Output the [x, y] coordinate of the center of the cell containing the given text.  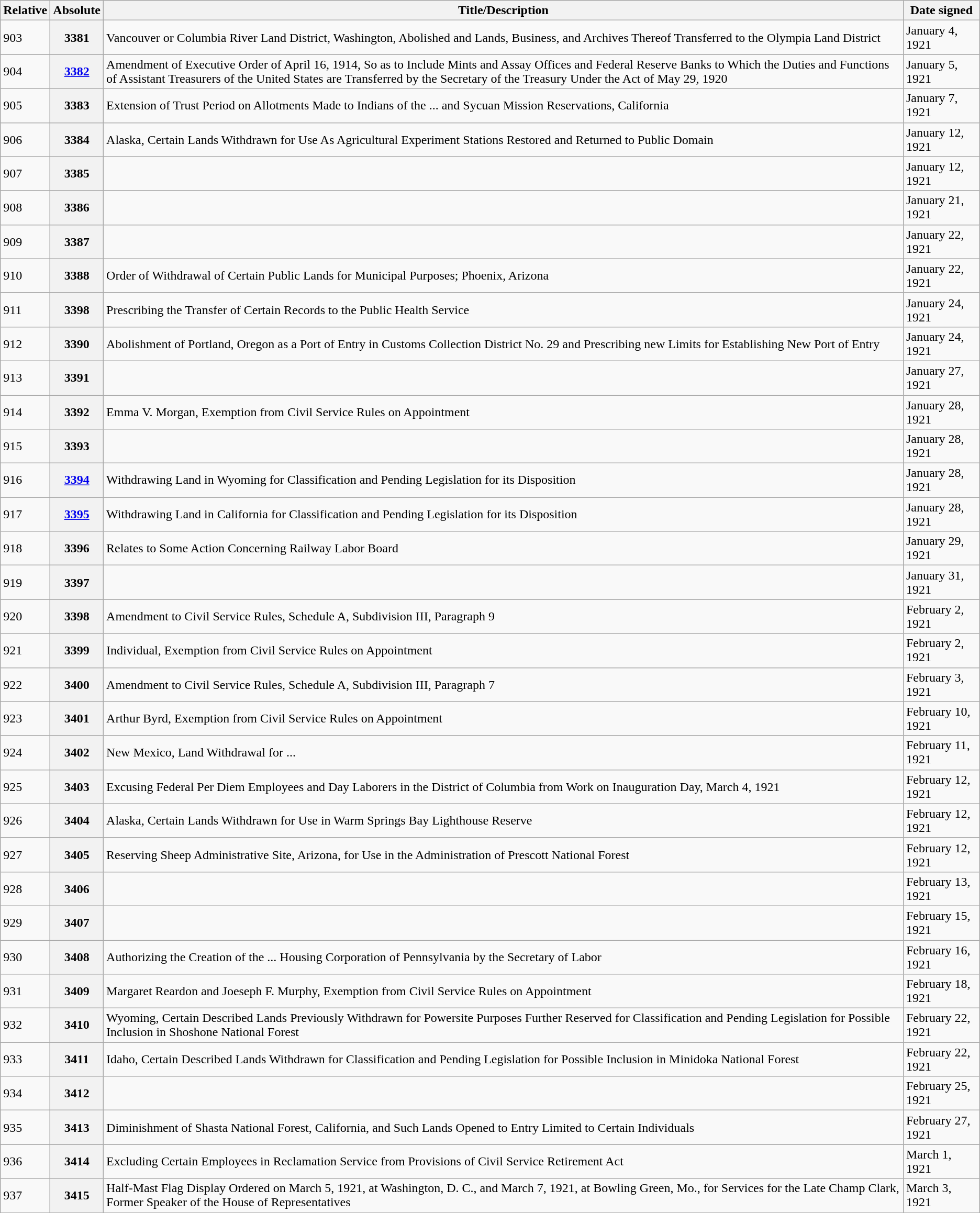
921 [25, 650]
Withdrawing Land in California for Classification and Pending Legislation for its Disposition [504, 514]
Emma V. Morgan, Exemption from Civil Service Rules on Appointment [504, 411]
January 21, 1921 [941, 207]
905 [25, 106]
Reserving Sheep Administrative Site, Arizona, for Use in the Administration of Prescott National Forest [504, 854]
3403 [77, 786]
Extension of Trust Period on Allotments Made to Indians of the ... and Sycuan Mission Reservations, California [504, 106]
February 13, 1921 [941, 889]
3402 [77, 753]
February 3, 1921 [941, 685]
922 [25, 685]
3407 [77, 922]
927 [25, 854]
Vancouver or Columbia River Land District, Washington, Abolished and Lands, Business, and Archives Thereof Transferred to the Olympia Land District [504, 38]
3388 [77, 275]
3384 [77, 139]
904 [25, 71]
Idaho, Certain Described Lands Withdrawn for Classification and Pending Legislation for Possible Inclusion in Minidoka National Forest [504, 1060]
3383 [77, 106]
3408 [77, 957]
3400 [77, 685]
February 10, 1921 [941, 718]
Title/Description [504, 10]
March 1, 1921 [941, 1161]
3382 [77, 71]
3415 [77, 1196]
915 [25, 446]
February 15, 1921 [941, 922]
3390 [77, 343]
Excluding Certain Employees in Reclamation Service from Provisions of Civil Service Retirement Act [504, 1161]
Alaska, Certain Lands Withdrawn for Use in Warm Springs Bay Lighthouse Reserve [504, 821]
909 [25, 242]
908 [25, 207]
923 [25, 718]
Arthur Byrd, Exemption from Civil Service Rules on Appointment [504, 718]
3381 [77, 38]
March 3, 1921 [941, 1196]
3404 [77, 821]
New Mexico, Land Withdrawal for ... [504, 753]
3385 [77, 174]
935 [25, 1128]
907 [25, 174]
910 [25, 275]
919 [25, 582]
916 [25, 481]
926 [25, 821]
914 [25, 411]
February 11, 1921 [941, 753]
Amendment to Civil Service Rules, Schedule A, Subdivision III, Paragraph 9 [504, 617]
3391 [77, 378]
3414 [77, 1161]
Diminishment of Shasta National Forest, California, and Such Lands Opened to Entry Limited to Certain Individuals [504, 1128]
3399 [77, 650]
3395 [77, 514]
3393 [77, 446]
3409 [77, 992]
Amendment to Civil Service Rules, Schedule A, Subdivision III, Paragraph 7 [504, 685]
Absolute [77, 10]
903 [25, 38]
3386 [77, 207]
February 16, 1921 [941, 957]
3410 [77, 1025]
Excusing Federal Per Diem Employees and Day Laborers in the District of Columbia from Work on Inauguration Day, March 4, 1921 [504, 786]
February 25, 1921 [941, 1093]
925 [25, 786]
3413 [77, 1128]
3394 [77, 481]
3412 [77, 1093]
January 27, 1921 [941, 378]
917 [25, 514]
934 [25, 1093]
February 18, 1921 [941, 992]
Withdrawing Land in Wyoming for Classification and Pending Legislation for its Disposition [504, 481]
January 29, 1921 [941, 549]
3411 [77, 1060]
936 [25, 1161]
906 [25, 139]
Alaska, Certain Lands Withdrawn for Use As Agricultural Experiment Stations Restored and Returned to Public Domain [504, 139]
Prescribing the Transfer of Certain Records to the Public Health Service [504, 310]
Date signed [941, 10]
Margaret Reardon and Joeseph F. Murphy, Exemption from Civil Service Rules on Appointment [504, 992]
January 31, 1921 [941, 582]
912 [25, 343]
928 [25, 889]
3397 [77, 582]
920 [25, 617]
Relates to Some Action Concerning Railway Labor Board [504, 549]
932 [25, 1025]
February 27, 1921 [941, 1128]
Authorizing the Creation of the ... Housing Corporation of Pennsylvania by the Secretary of Labor [504, 957]
930 [25, 957]
3392 [77, 411]
937 [25, 1196]
3396 [77, 549]
3401 [77, 718]
January 4, 1921 [941, 38]
Order of Withdrawal of Certain Public Lands for Municipal Purposes; Phoenix, Arizona [504, 275]
933 [25, 1060]
918 [25, 549]
3387 [77, 242]
January 5, 1921 [941, 71]
Individual, Exemption from Civil Service Rules on Appointment [504, 650]
January 7, 1921 [941, 106]
929 [25, 922]
924 [25, 753]
913 [25, 378]
Relative [25, 10]
3405 [77, 854]
931 [25, 992]
3406 [77, 889]
911 [25, 310]
